Detect which cell encompasses the target text, then output its [x, y] center coordinate. 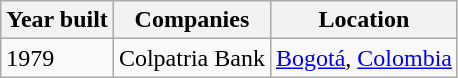
Year built [58, 20]
Colpatria Bank [192, 58]
Companies [192, 20]
1979 [58, 58]
Location [364, 20]
Bogotá, Colombia [364, 58]
